Search for the cell housing the specified text and yield its (x, y) center coordinate. 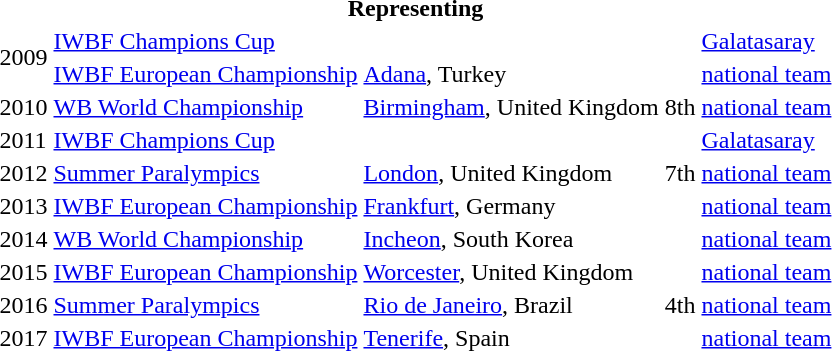
7th (680, 173)
Adana, Turkey (511, 74)
Frankfurt, Germany (511, 206)
Worcester, United Kingdom (511, 272)
London, United Kingdom (511, 173)
Incheon, South Korea (511, 239)
4th (680, 305)
Birmingham, United Kingdom (511, 107)
Rio de Janeiro, Brazil (511, 305)
8th (680, 107)
